Return [x, y] of the center of cell containing provided text 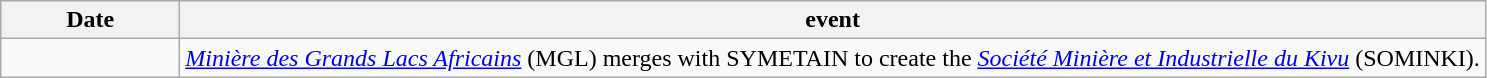
Minière des Grands Lacs Africains (MGL) merges with SYMETAIN to create the Société Minière et Industrielle du Kivu (SOMINKI). [833, 58]
event [833, 20]
Date [90, 20]
